From the cell containing the given text, extract its center point as (x, y) coordinate. 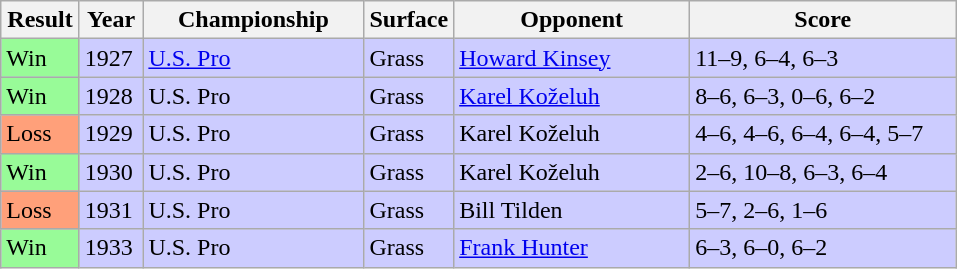
Score (823, 20)
6–3, 6–0, 6–2 (823, 248)
1927 (111, 58)
Bill Tilden (572, 210)
1928 (111, 96)
4–6, 4–6, 6–4, 6–4, 5–7 (823, 134)
Championship (254, 20)
2–6, 10–8, 6–3, 6–4 (823, 172)
8–6, 6–3, 0–6, 6–2 (823, 96)
1929 (111, 134)
5–7, 2–6, 1–6 (823, 210)
1933 (111, 248)
Howard Kinsey (572, 58)
Result (40, 20)
Opponent (572, 20)
1930 (111, 172)
11–9, 6–4, 6–3 (823, 58)
1931 (111, 210)
Frank Hunter (572, 248)
Surface (409, 20)
Year (111, 20)
